Extract the (x, y) coordinate from the center of the cell holding the provided text.  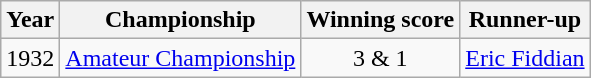
Eric Fiddian (525, 58)
3 & 1 (380, 58)
Winning score (380, 20)
Runner-up (525, 20)
Championship (180, 20)
Amateur Championship (180, 58)
1932 (30, 58)
Year (30, 20)
